Identify which cell holds the provided text, then report its [X, Y] central coordinate. 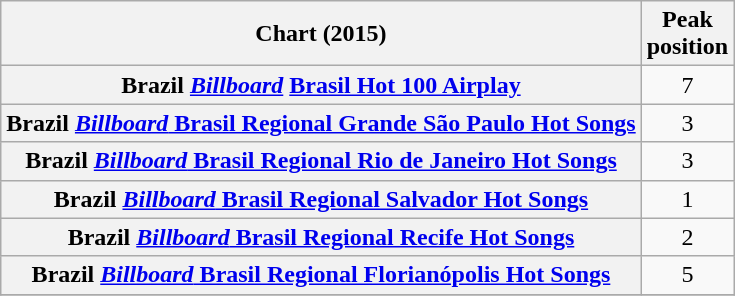
Brazil Billboard Brasil Regional Grande São Paulo Hot Songs [321, 123]
5 [687, 275]
Brazil Billboard Brasil Regional Rio de Janeiro Hot Songs [321, 161]
1 [687, 199]
2 [687, 237]
Brazil Billboard Brasil Regional Salvador Hot Songs [321, 199]
Brazil Billboard Brasil Regional Recife Hot Songs [321, 237]
7 [687, 85]
Chart (2015) [321, 34]
Peakposition [687, 34]
Brazil Billboard Brasil Regional Florianópolis Hot Songs [321, 275]
Brazil Billboard Brasil Hot 100 Airplay [321, 85]
